Pinpoint the cell where the given text exists, returning its [X, Y] midpoint coordinate. 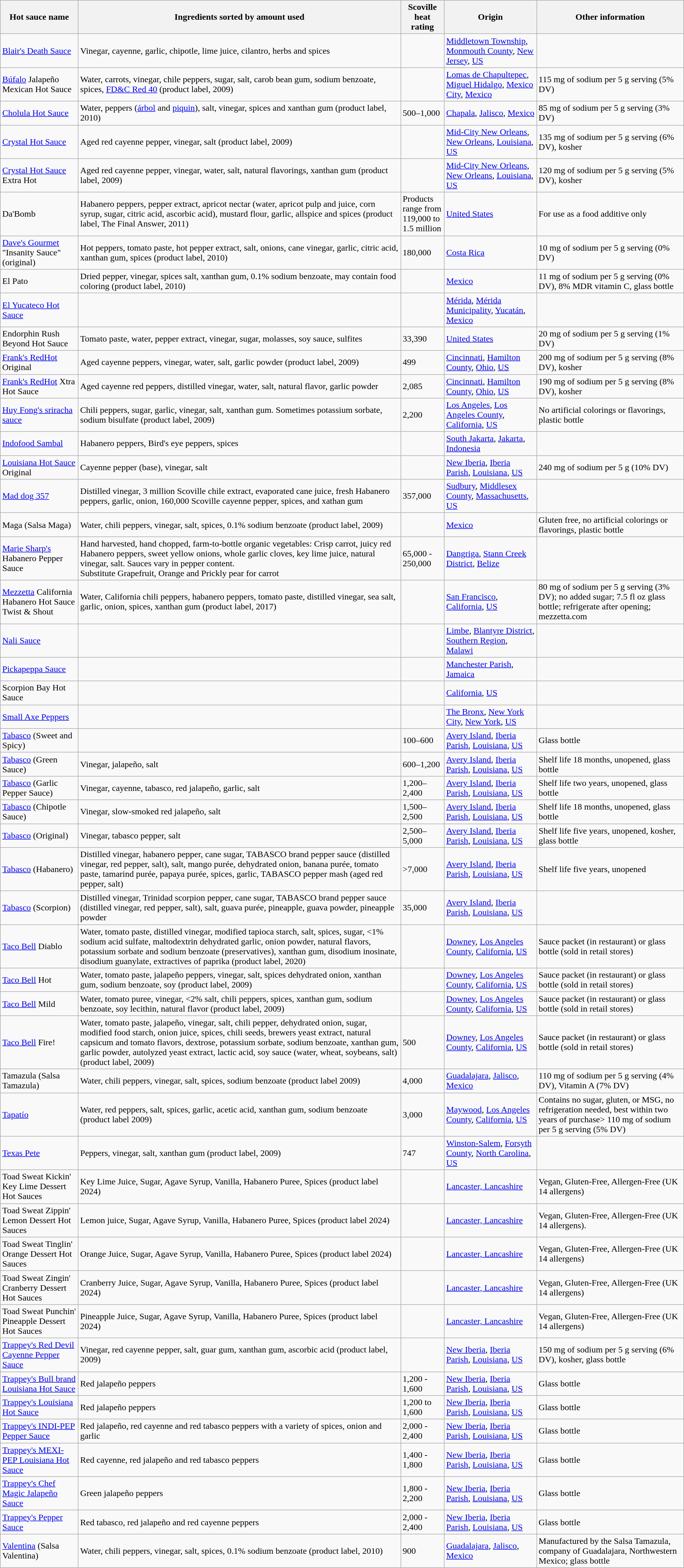
Ingredients sorted by amount used [239, 17]
3,000 [422, 1114]
Other information [610, 17]
Louisiana Hot Sauce Original [39, 468]
Aged red cayenne pepper, vinegar, water, salt, natural flavorings, xanthan gum (product label, 2009) [239, 175]
Taco Bell Hot [39, 980]
Shelf life five years, unopened [610, 869]
Pickapeppa Sauce [39, 669]
Vinegar, red cayenne pepper, salt, guar gum, xanthan gum, ascorbic acid (product label, 2009) [239, 1355]
Contains no sugar, gluten, or MSG, no refrigeration needed, best within two years of purchase> 110 mg of sodium per 5 g serving (5% DV) [610, 1114]
Lemon juice, Sugar, Agave Syrup, Vanilla, Habanero Puree, Spices (product label 2024) [239, 1220]
Water, chili peppers, vinegar, salt, spices, 0.1% sodium benzoate (product label, 2010) [239, 1551]
South Jakarta, Jakarta, Indonesia [490, 444]
Nali Sauce [39, 640]
Toad Sweat Zingin' Cranberry Dessert Hot Sauces [39, 1287]
Tabasco (Garlic Pepper Sauce) [39, 788]
Trappey's MEXI-PEP Louisiana Hot Sauce [39, 1460]
Tabasco (Original) [39, 835]
Trappey's Red Devil Cayenne Pepper Sauce [39, 1355]
Key Lime Juice, Sugar, Agave Syrup, Vanilla, Habanero Puree, Spices (product label 2024) [239, 1187]
Peppers, vinegar, salt, xanthan gum (product label, 2009) [239, 1153]
Hot peppers, tomato paste, hot pepper extract, salt, onions, cane vinegar, garlic, citric acid, xanthan gum, spices (product label, 2010) [239, 252]
190 mg of sodium per 5 g serving (8% DV), kosher [610, 386]
33,390 [422, 338]
Lomas de Chapultepec, Miguel Hidalgo, Mexico City, Mexico [490, 84]
For use as a food additive only [610, 214]
85 mg of sodium per 5 g serving (3% DV) [610, 113]
1,200–2,400 [422, 788]
California, US [490, 693]
Water, tomato paste, jalapeño peppers, vinegar, salt, spices dehydrated onion, xanthan gum, sodium benzoate, soy (product label, 2009) [239, 980]
Trappey's Pepper Sauce [39, 1522]
120 mg of sodium per 5 g serving (5% DV), kosher [610, 175]
Aged cayenne red peppers, distilled vinegar, water, salt, natural flavor, garlic powder [239, 386]
The Bronx, New York City, New York, US [490, 717]
Trappey's Bull brand Louisiana Hot Sauce [39, 1383]
499 [422, 362]
Huy Fong's sriracha sauce [39, 415]
100–600 [422, 740]
1,200 - 1,600 [422, 1383]
Tomato paste, water, pepper extract, vinegar, sugar, molasses, soy sauce, sulfites [239, 338]
Tamazula (Salsa Tamazula) [39, 1081]
Tapatío [39, 1114]
Red jalapeño, red cayenne and red tabasco peppers with a variety of spices, onion and garlic [239, 1431]
Endorphin Rush Beyond Hot Sauce [39, 338]
Green jalapeño peppers [239, 1493]
Shelf life two years, unopened, glass bottle [610, 788]
1,400 - 1,800 [422, 1460]
2,200 [422, 415]
Aged cayenne peppers, vinegar, water, salt, garlic powder (product label, 2009) [239, 362]
>7,000 [422, 869]
El Pato [39, 281]
Dangriga, Stann Creek District, Belize [490, 558]
Crystal Hot Sauce Extra Hot [39, 175]
Taco Bell Mild [39, 1004]
115 mg of sodium per 5 g serving (5% DV) [610, 84]
Cayenne pepper (base), vinegar, salt [239, 468]
Tabasco (Chipotle Sauce) [39, 812]
Water, carrots, vinegar, chile peppers, sugar, salt, carob bean gum, sodium benzoate, spices, FD&C Red 40 (product label, 2009) [239, 84]
Vinegar, tabasco pepper, salt [239, 835]
No artificial colorings or flavorings, plastic bottle [610, 415]
Taco Bell Fire! [39, 1042]
150 mg of sodium per 5 g serving (6% DV), kosher, glass bottle [610, 1355]
240 mg of sodium per 5 g (10% DV) [610, 468]
Los Angeles, Los Angeles County, California, US [490, 415]
Marie Sharp's Habanero Pepper Sauce [39, 558]
Water, chili peppers, vinegar, salt, spices, 0.1% sodium benzoate (product label, 2009) [239, 525]
Water, chili peppers, vinegar, salt, spices, sodium benzoate (product label 2009) [239, 1081]
Chili peppers, sugar, garlic, vinegar, salt, xanthan gum. Sometimes potassium sorbate, sodium bisulfate (product label, 2009) [239, 415]
500–1,000 [422, 113]
Red cayenne, red jalapeño and red tabasco peppers [239, 1460]
Scoville heat rating [422, 17]
Toad Sweat Kickin' Key Lime Dessert Hot Sauces [39, 1187]
Hot sauce name [39, 17]
Frank's RedHot Original [39, 362]
Water, peppers (árbol and piquin), salt, vinegar, spices and xanthan gum (product label, 2010) [239, 113]
Blair's Death Sauce [39, 51]
500 [422, 1042]
San Francisco, California, US [490, 602]
Sudbury, Middlesex County, Massachusetts, US [490, 496]
Vinegar, cayenne, garlic, chipotle, lime juice, cilantro, herbs and spices [239, 51]
10 mg of sodium per 5 g serving (0% DV) [610, 252]
Tabasco (Green Sauce) [39, 764]
2,085 [422, 386]
20 mg of sodium per 5 g serving (1% DV) [610, 338]
Da'Bomb [39, 214]
Taco Bell Diablo [39, 946]
4,000 [422, 1081]
Toad Sweat Punchin' Pineapple Dessert Hot Sauces [39, 1321]
1,200 to 1,600 [422, 1407]
Mad dog 357 [39, 496]
Indofood Sambal [39, 444]
Tabasco (Sweet and Spicy) [39, 740]
Origin [490, 17]
Mezzetta California Habanero Hot Sauce Twist & Shout [39, 602]
80 mg of sodium per 5 g serving (3% DV); no added sugar; 7.5 fl oz glass bottle; refrigerate after opening; mezzetta.com [610, 602]
35,000 [422, 908]
Crystal Hot Sauce [39, 142]
1,800 - 2,200 [422, 1493]
Shelf life five years, unopened, kosher, glass bottle [610, 835]
Manufactured by the Salsa Tamazula, company of Guadalajara, Northwestern Mexico; glass bottle [610, 1551]
Scorpion Bay Hot Sauce [39, 693]
Frank's RedHot Xtra Hot Sauce [39, 386]
Middletown Township, Monmouth County, New Jersey, US [490, 51]
Toad Sweat Tinglin' Orange Dessert Hot Sauces [39, 1254]
Vegan, Gluten-Free, Allergen-Free (UK 14 allergens). [610, 1220]
Mérida, Mérida Municipality, Yucatán, Mexico [490, 310]
11 mg of sodium per 5 g serving (0% DV), 8% MDR vitamin C, glass bottle [610, 281]
2,500–5,000 [422, 835]
El Yucateco Hot Sauce [39, 310]
Water, tomato puree, vinegar, <2% salt, chili peppers, spices, xanthan gum, sodium benzoate, soy lecithin, natural flavor (product label, 2009) [239, 1004]
65,000 - 250,000 [422, 558]
Gluten free, no artificial colorings or flavorings, plastic bottle [610, 525]
135 mg of sodium per 5 g serving (6% DV), kosher [610, 142]
Vinegar, slow-smoked red jalapeño, salt [239, 812]
Aged red cayenne pepper, vinegar, salt (product label, 2009) [239, 142]
Winston-Salem, Forsyth County, North Carolina, US [490, 1153]
Tabasco (Habanero) [39, 869]
Maga (Salsa Maga) [39, 525]
Toad Sweat Zippin' Lemon Dessert Hot Sauces [39, 1220]
Trappey's Chef Magic Jalapeño Sauce [39, 1493]
357,000 [422, 496]
Orange Juice, Sugar, Agave Syrup, Vanilla, Habanero Puree, Spices (product label 2024) [239, 1254]
Costa Rica [490, 252]
Pineapple Juice, Sugar, Agave Syrup, Vanilla, Habanero Puree, Spices (product label 2024) [239, 1321]
Dried pepper, vinegar, spices salt, xanthan gum, 0.1% sodium benzoate, may contain food coloring (product label, 2010) [239, 281]
Productsrange from119,000 to1.5 million [422, 214]
Manchester Parish, Jamaica [490, 669]
Trappey's INDI-PEP Pepper Sauce [39, 1431]
600–1,200 [422, 764]
1,500–2,500 [422, 812]
180,000 [422, 252]
Tabasco (Scorpion) [39, 908]
Vinegar, jalapeño, salt [239, 764]
747 [422, 1153]
Water, red peppers, salt, spices, garlic, acetic acid, xanthan gum, sodium benzoate (product label 2009) [239, 1114]
900 [422, 1551]
Dave's Gourmet "Insanity Sauce" (original) [39, 252]
Texas Pete [39, 1153]
200 mg of sodium per 5 g serving (8% DV), kosher [610, 362]
Small Axe Peppers [39, 717]
Cholula Hot Sauce [39, 113]
Habanero peppers, Bird's eye peppers, spices [239, 444]
Red tabasco, red jalapeño and red cayenne peppers [239, 1522]
Búfalo Jalapeño Mexican Hot Sauce [39, 84]
Valentina (Salsa Valentina) [39, 1551]
110 mg of sodium per 5 g serving (4% DV), Vitamin A (7% DV) [610, 1081]
Cranberry Juice, Sugar, Agave Syrup, Vanilla, Habanero Puree, Spices (product label 2024) [239, 1287]
Limbe, Blantyre District, Southern Region, Malawi [490, 640]
Maywood, Los Angeles County, California, US [490, 1114]
Trappey's Louisiana Hot Sauce [39, 1407]
Vinegar, cayenne, tabasco, red jalapeño, garlic, salt [239, 788]
Chapala, Jalisco, Mexico [490, 113]
